Pinpoint the cell where the given text exists, returning its [x, y] midpoint coordinate. 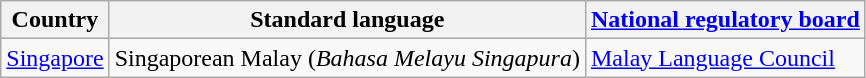
Singapore [55, 58]
Country [55, 20]
Standard language [347, 20]
Singaporean Malay (Bahasa Melayu Singapura) [347, 58]
National regulatory board [725, 20]
Malay Language Council [725, 58]
